Pinpoint the cell where the given text exists, returning its [X, Y] midpoint coordinate. 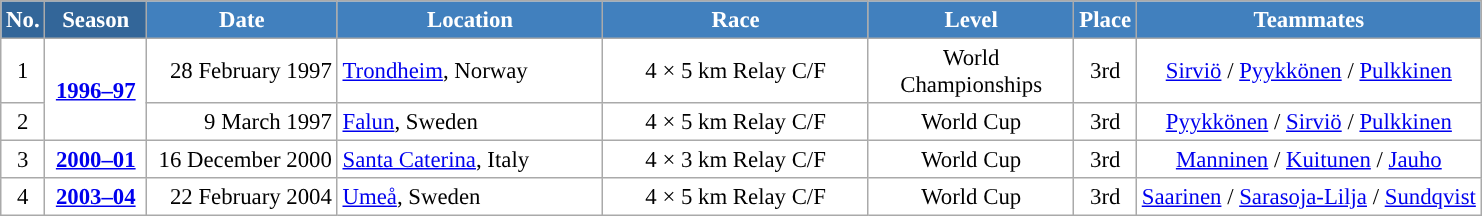
2 [23, 122]
Season [96, 20]
Saarinen / Sarasoja-Lilja / Sundqvist [1308, 197]
Pyykkönen / Sirviö / Pulkkinen [1308, 122]
1 [23, 72]
28 February 1997 [242, 72]
Level [971, 20]
16 December 2000 [242, 160]
Race [736, 20]
Manninen / Kuitunen / Jauho [1308, 160]
Place [1105, 20]
1996–97 [96, 90]
3 [23, 160]
4 × 3 km Relay C/F [736, 160]
2003–04 [96, 197]
Umeå, Sweden [470, 197]
Trondheim, Norway [470, 72]
Date [242, 20]
22 February 2004 [242, 197]
Santa Caterina, Italy [470, 160]
9 March 1997 [242, 122]
Location [470, 20]
World Championships [971, 72]
2000–01 [96, 160]
Teammates [1308, 20]
Sirviö / Pyykkönen / Pulkkinen [1308, 72]
4 [23, 197]
No. [23, 20]
Falun, Sweden [470, 122]
